Output the (x, y) coordinate of the center of the cell containing the given text.  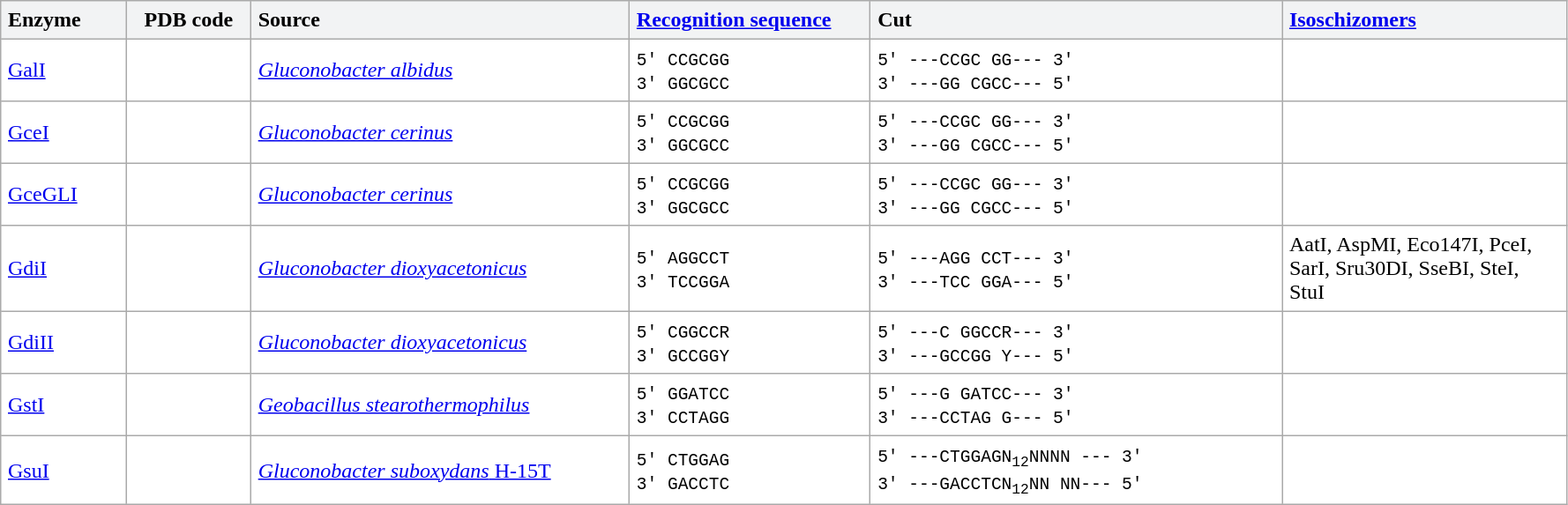
5' CGGCCR 3' GCCGGY (750, 342)
5' CTGGAG 3' GACCTC (750, 470)
AatI, AspMI, Eco147I, PceI, SarI, Sru30DI, SseBI, SteI, StuI (1425, 269)
GceI (63, 132)
GstI (63, 405)
Recognition sequence (750, 20)
GsuI (63, 470)
5' ---G GATCC--- 3' 3' ---CCTAG G--- 5' (1076, 405)
5' ---C GGCCR--- 3' 3' ---GCCGG Y--- 5' (1076, 342)
Gluconobacter suboxydans H-15T (439, 470)
5' GGATCC 3' CCTAGG (750, 405)
5' ---AGG CCT--- 3' 3' ---TCC GGA--- 5' (1076, 269)
5' AGGCCT 3' TCCGGA (750, 269)
PDB code (189, 20)
Geobacillus stearothermophilus (439, 405)
GdiII (63, 342)
Cut (1076, 20)
Isoschizomers (1425, 20)
Enzyme (63, 20)
5' ---CTGGAGN12NNNN --- 3' 3' ---GACCTCN12NN NN--- 5' (1076, 470)
Gluconobacter albidus (439, 70)
GdiI (63, 269)
GceGLI (63, 194)
Source (439, 20)
GalI (63, 70)
